Search for the cell housing the specified text and yield its [X, Y] center coordinate. 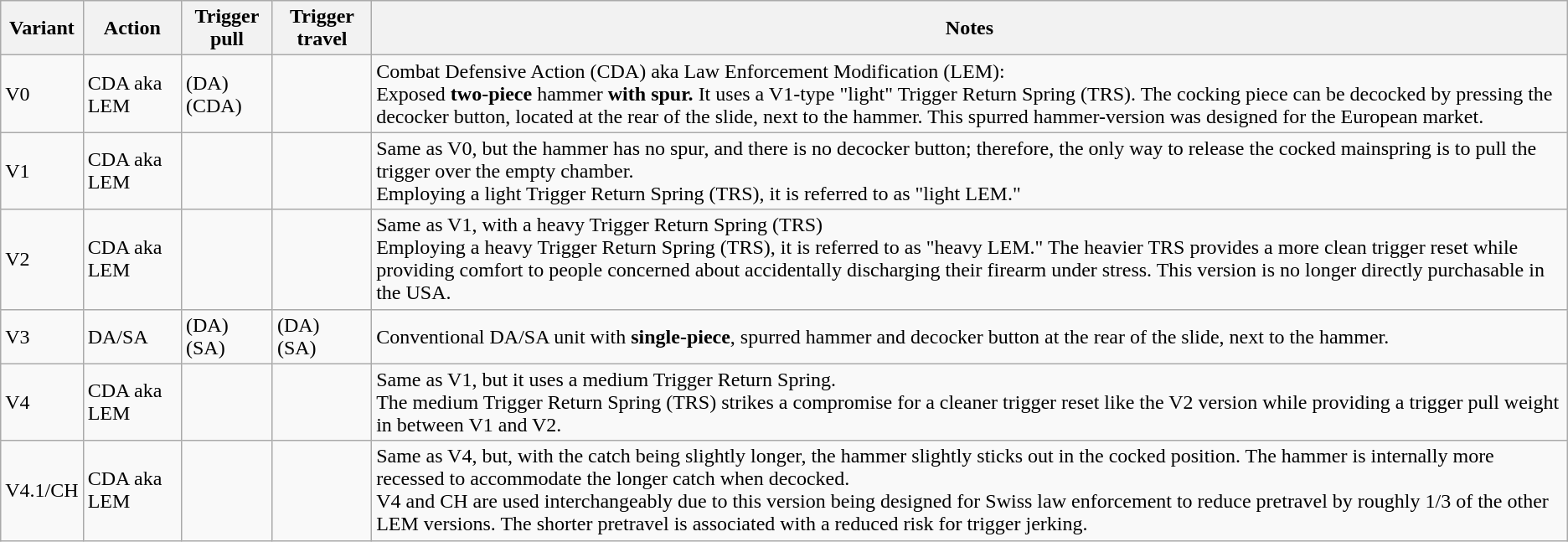
Trigger travel [322, 28]
V4.1/CH [42, 491]
Action [132, 28]
DA/SA [132, 337]
Trigger pull [226, 28]
Conventional DA/SA unit with single-piece, spurred hammer and decocker button at the rear of the slide, next to the hammer. [970, 337]
V2 [42, 260]
V4 [42, 402]
Notes [970, 28]
V3 [42, 337]
V1 [42, 171]
Variant [42, 28]
(DA) (CDA) [226, 94]
V0 [42, 94]
